Pinpoint the cell where the given text exists, returning its (x, y) midpoint coordinate. 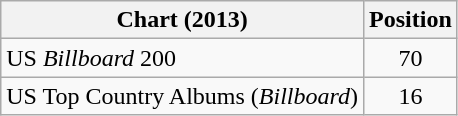
US Top Country Albums (Billboard) (182, 96)
Position (411, 20)
16 (411, 96)
Chart (2013) (182, 20)
US Billboard 200 (182, 58)
70 (411, 58)
